For the text-containing cell, return its midpoint in (X, Y) coordinate format. 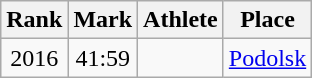
Mark (103, 20)
Athlete (181, 20)
2016 (34, 58)
Podolsk (267, 58)
Place (267, 20)
Rank (34, 20)
41:59 (103, 58)
